Extract the (x, y) coordinate from the center of the cell holding the provided text.  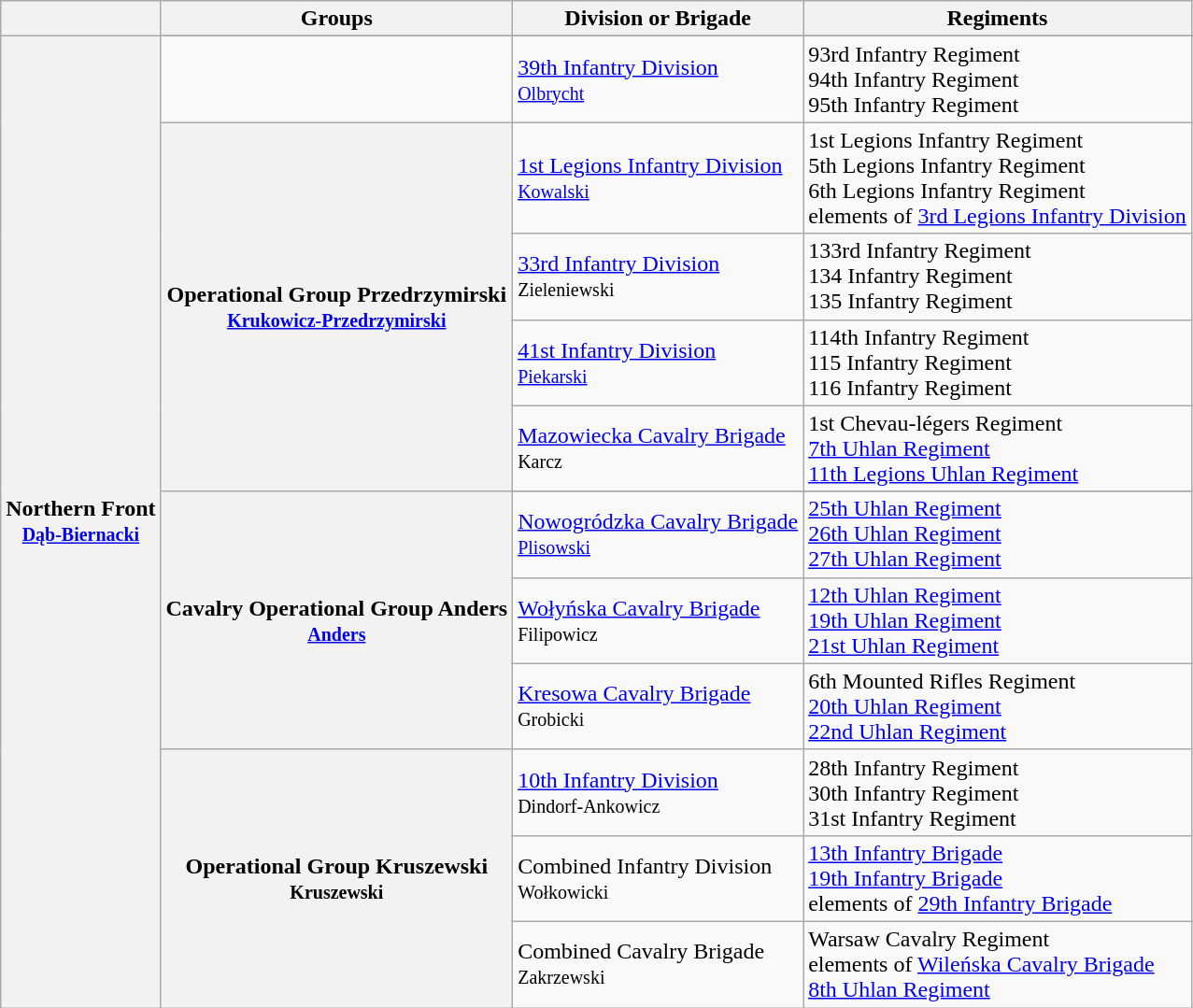
Operational Group Kruszewski Kruszewski (336, 878)
6th Mounted Rifles Regiment 20th Uhlan Regiment 22nd Uhlan Regiment (998, 706)
Northern Front Dąb-Biernacki (80, 522)
114th Infantry Regiment 115 Infantry Regiment 116 Infantry Regiment (998, 362)
Warsaw Cavalry Regiment elements of Wileńska Cavalry Brigade 8th Uhlan Regiment (998, 964)
41st Infantry Division Piekarski (658, 362)
Combined Infantry Division Wołkowicki (658, 878)
39th Infantry Division Olbrycht (658, 79)
25th Uhlan Regiment 26th Uhlan Regiment 27th Uhlan Regiment (998, 534)
Combined Cavalry Brigade Zakrzewski (658, 964)
1st Legions Infantry Division Kowalski (658, 177)
Kresowa Cavalry Brigade Grobicki (658, 706)
33rd Infantry Division Zieleniewski (658, 277)
1st Legions Infantry Regiment 5th Legions Infantry Regiment 6th Legions Infantry Regiment elements of 3rd Legions Infantry Division (998, 177)
Nowogródzka Cavalry Brigade Plisowski (658, 534)
Cavalry Operational Group Anders Anders (336, 620)
Groups (336, 19)
1st Chevau-légers Regiment 7th Uhlan Regiment 11th Legions Uhlan Regiment (998, 448)
10th Infantry Division Dindorf-Ankowicz (658, 792)
Division or Brigade (658, 19)
Operational Group Przedrzymirski Krukowicz-Przedrzymirski (336, 306)
Mazowiecka Cavalry Brigade Karcz (658, 448)
93rd Infantry Regiment 94th Infantry Regiment 95th Infantry Regiment (998, 79)
12th Uhlan Regiment 19th Uhlan Regiment 21st Uhlan Regiment (998, 620)
Regiments (998, 19)
28th Infantry Regiment 30th Infantry Regiment 31st Infantry Regiment (998, 792)
133rd Infantry Regiment 134 Infantry Regiment 135 Infantry Regiment (998, 277)
Wołyńska Cavalry Brigade Filipowicz (658, 620)
13th Infantry Brigade 19th Infantry Brigade elements of 29th Infantry Brigade (998, 878)
